Return the [X, Y] coordinate for the center point of the cell that contains the specified text.  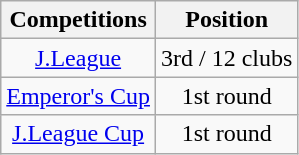
3rd / 12 clubs [226, 58]
J.League [78, 58]
Emperor's Cup [78, 96]
Competitions [78, 20]
J.League Cup [78, 134]
Position [226, 20]
